Find where the given text appears and provide that cell's center as (x, y) coordinate. 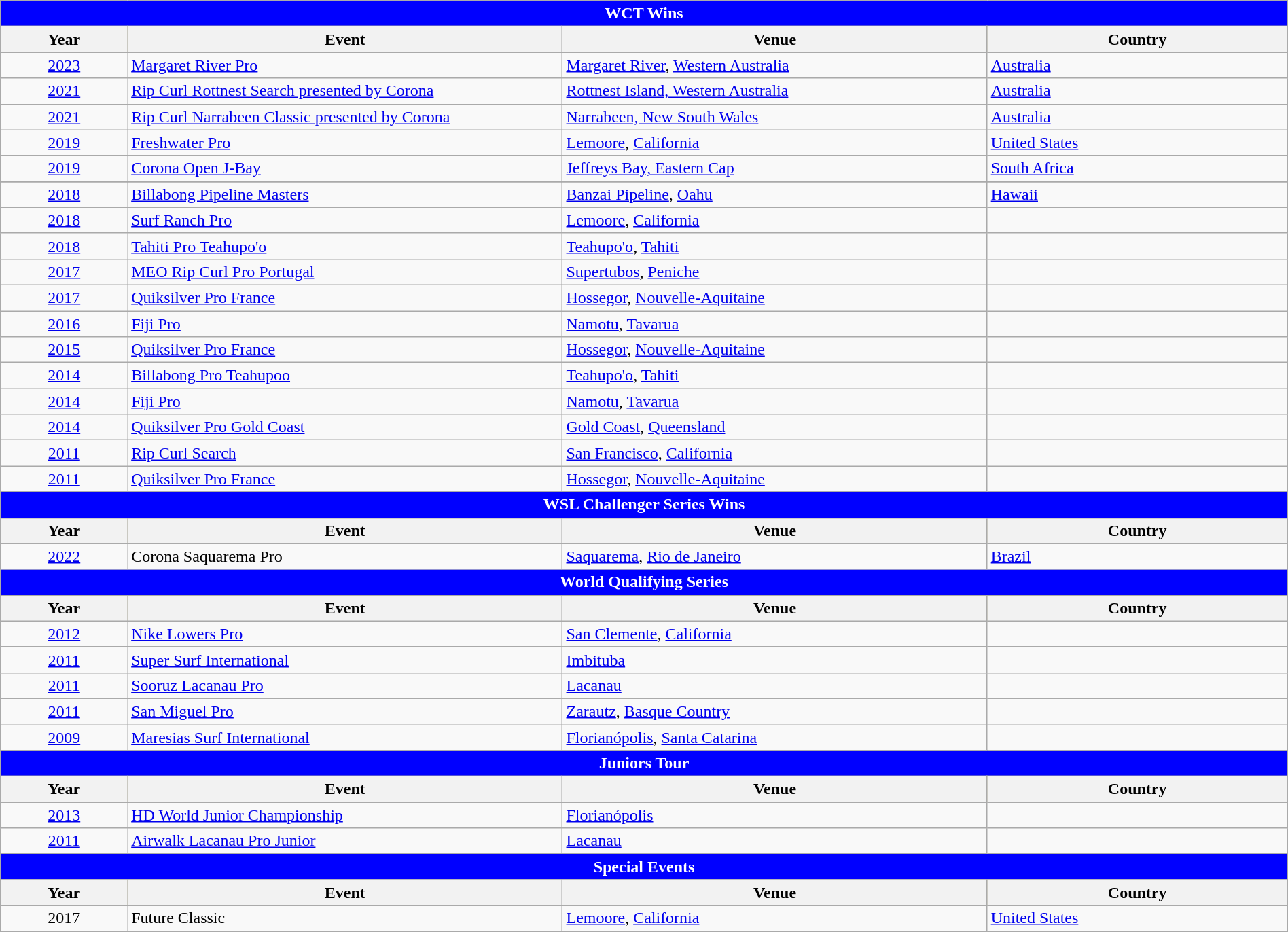
Narrabeen, New South Wales (774, 117)
2015 (64, 350)
HD World Junior Championship (345, 815)
San Clemente, California (774, 634)
Gold Coast, Queensland (774, 427)
Margaret River, Western Australia (774, 65)
Freshwater Pro (345, 143)
Florianópolis (774, 815)
Nike Lowers Pro (345, 634)
Sooruz Lacanau Pro (345, 685)
2023 (64, 65)
2009 (64, 737)
Billabong Pipeline Masters (345, 194)
Florianópolis, Santa Catarina (774, 737)
2016 (64, 324)
Rip Curl Narrabeen Classic presented by Corona (345, 117)
Surf Ranch Pro (345, 220)
Juniors Tour (644, 764)
Airwalk Lacanau Pro Junior (345, 841)
WCT Wins (644, 14)
Supertubos, Peniche (774, 272)
Future Classic (345, 918)
Brazil (1137, 556)
South Africa (1137, 168)
San Francisco, California (774, 453)
2012 (64, 634)
Tahiti Pro Teahupo'o (345, 246)
Corona Open J-Bay (345, 168)
WSL Challenger Series Wins (644, 505)
Corona Saquarema Pro (345, 556)
Super Surf International (345, 660)
Margaret River Pro (345, 65)
Jeffreys Bay, Eastern Cap (774, 168)
Rottnest Island, Western Australia (774, 91)
Quiksilver Pro Gold Coast (345, 427)
MEO Rip Curl Pro Portugal (345, 272)
World Qualifying Series (644, 582)
Special Events (644, 867)
Rip Curl Search (345, 453)
Billabong Pro Teahupoo (345, 376)
San Miguel Pro (345, 711)
Imbituba (774, 660)
Rip Curl Rottnest Search presented by Corona (345, 91)
Banzai Pipeline, Oahu (774, 194)
2022 (64, 556)
Zarautz, Basque Country (774, 711)
Saquarema, Rio de Janeiro (774, 556)
Hawaii (1137, 194)
Maresias Surf International (345, 737)
2013 (64, 815)
